From the cell containing the given text, extract its center point as [x, y] coordinate. 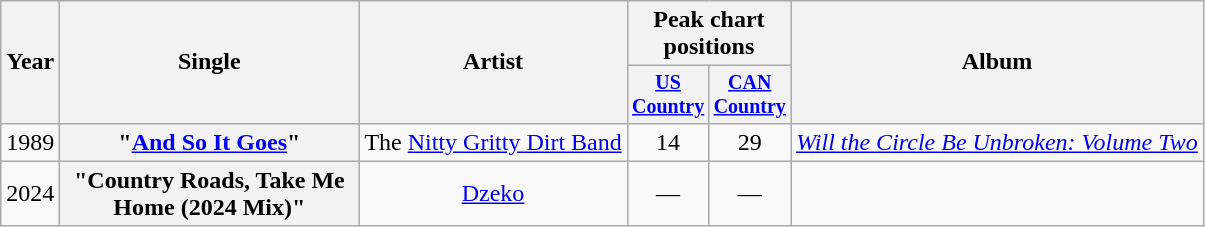
The Nitty Gritty Dirt Band [493, 142]
US Country [668, 94]
Will the Circle Be Unbroken: Volume Two [998, 142]
Dzeko [493, 194]
"And So It Goes" [210, 142]
2024 [30, 194]
Artist [493, 62]
14 [668, 142]
29 [750, 142]
Year [30, 62]
"Country Roads, Take Me Home (2024 Mix)" [210, 194]
Peak chartpositions [708, 34]
Album [998, 62]
Single [210, 62]
1989 [30, 142]
CAN Country [750, 94]
